Return [X, Y] of the center of cell containing provided text 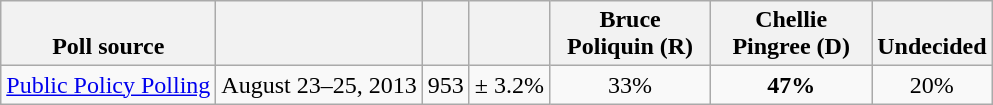
20% [932, 85]
August 23–25, 2013 [319, 85]
Poll source [108, 34]
953 [446, 85]
BrucePoliquin (R) [630, 34]
± 3.2% [509, 85]
33% [630, 85]
Public Policy Polling [108, 85]
47% [792, 85]
ChelliePingree (D) [792, 34]
Undecided [932, 34]
